Search for the cell housing the specified text and yield its (X, Y) center coordinate. 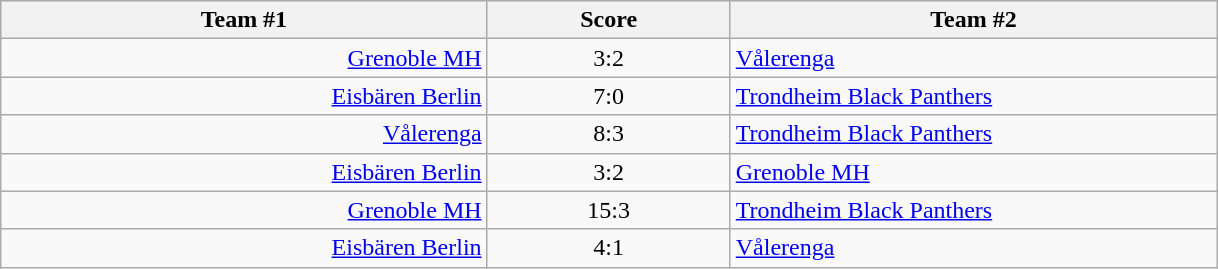
8:3 (608, 134)
15:3 (608, 210)
Team #1 (244, 20)
Team #2 (973, 20)
7:0 (608, 96)
Score (608, 20)
4:1 (608, 248)
